Detect which cell encompasses the target text, then output its [x, y] center coordinate. 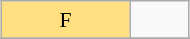
F [66, 20]
